Detect which cell encompasses the target text, then output its [X, Y] center coordinate. 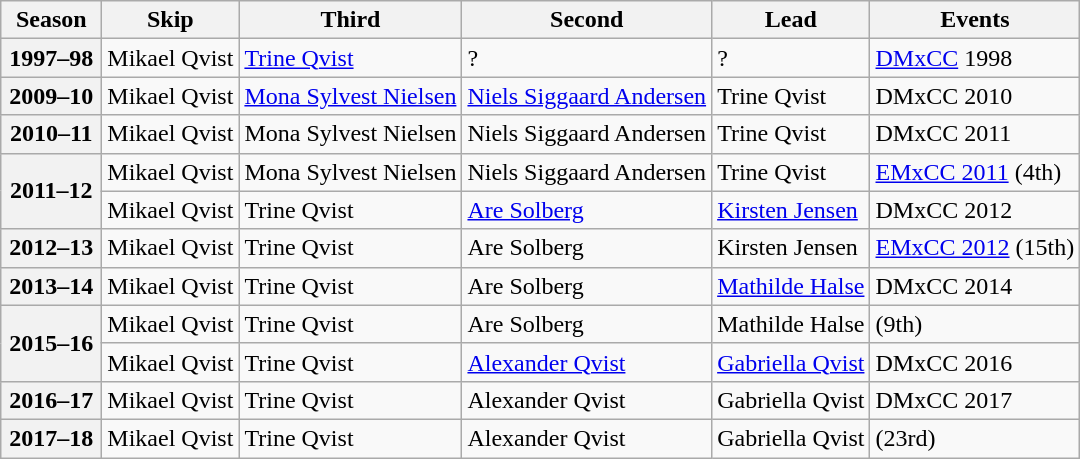
DMxCC 1998 [975, 58]
2015–16 [52, 343]
EMxCC 2012 (15th) [975, 248]
Third [350, 20]
Skip [170, 20]
DMxCC 2011 [975, 134]
Second [587, 20]
EMxCC 2011 (4th) [975, 172]
Events [975, 20]
2017–18 [52, 438]
DMxCC 2014 [975, 286]
Season [52, 20]
(9th) [975, 324]
DMxCC 2012 [975, 210]
2013–14 [52, 286]
2016–17 [52, 400]
2012–13 [52, 248]
(23rd) [975, 438]
DMxCC 2016 [975, 362]
DMxCC 2010 [975, 96]
Lead [791, 20]
2011–12 [52, 191]
1997–98 [52, 58]
2010–11 [52, 134]
DMxCC 2017 [975, 400]
2009–10 [52, 96]
